Locate the cell with the specified text and output its [X, Y] center coordinate. 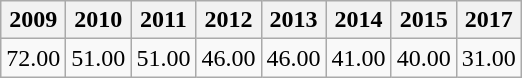
2017 [488, 20]
2014 [358, 20]
40.00 [424, 58]
31.00 [488, 58]
41.00 [358, 58]
2013 [294, 20]
2012 [228, 20]
2015 [424, 20]
2010 [98, 20]
2009 [34, 20]
72.00 [34, 58]
2011 [164, 20]
